Find where the given text appears and provide that cell's center as [x, y] coordinate. 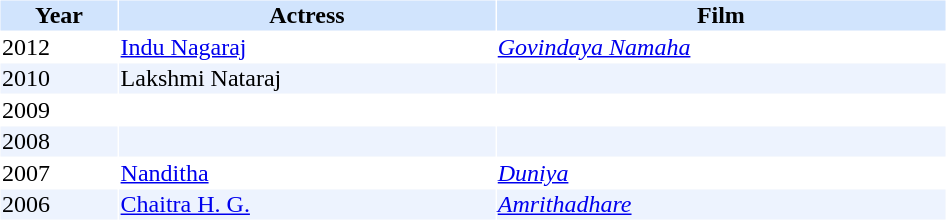
2008 [58, 141]
Indu Nagaraj [307, 47]
Govindaya Namaha [720, 47]
Lakshmi Nataraj [307, 79]
Amrithadhare [720, 205]
2009 [58, 110]
2007 [58, 173]
Chaitra H. G. [307, 205]
2006 [58, 205]
2010 [58, 79]
Duniya [720, 173]
2012 [58, 47]
Year [58, 15]
Film [720, 15]
Actress [307, 15]
Nanditha [307, 173]
